Determine the [X, Y] coordinate at the center of the cell enclosing the given text.  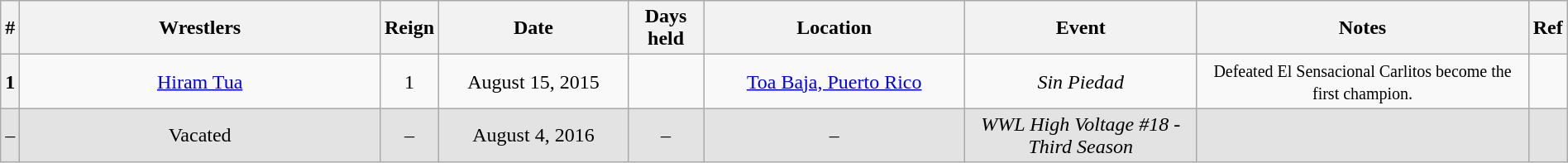
Vacated [200, 136]
Defeated El Sensacional Carlitos become the first champion. [1363, 81]
Notes [1363, 28]
Wrestlers [200, 28]
Daysheld [665, 28]
Hiram Tua [200, 81]
# [10, 28]
WWL High Voltage #18 - Third Season [1081, 136]
August 4, 2016 [534, 136]
Sin Piedad [1081, 81]
Toa Baja, Puerto Rico [834, 81]
Reign [409, 28]
August 15, 2015 [534, 81]
Ref [1548, 28]
Date [534, 28]
Event [1081, 28]
Location [834, 28]
